Identify which cell holds the provided text, then report its (X, Y) central coordinate. 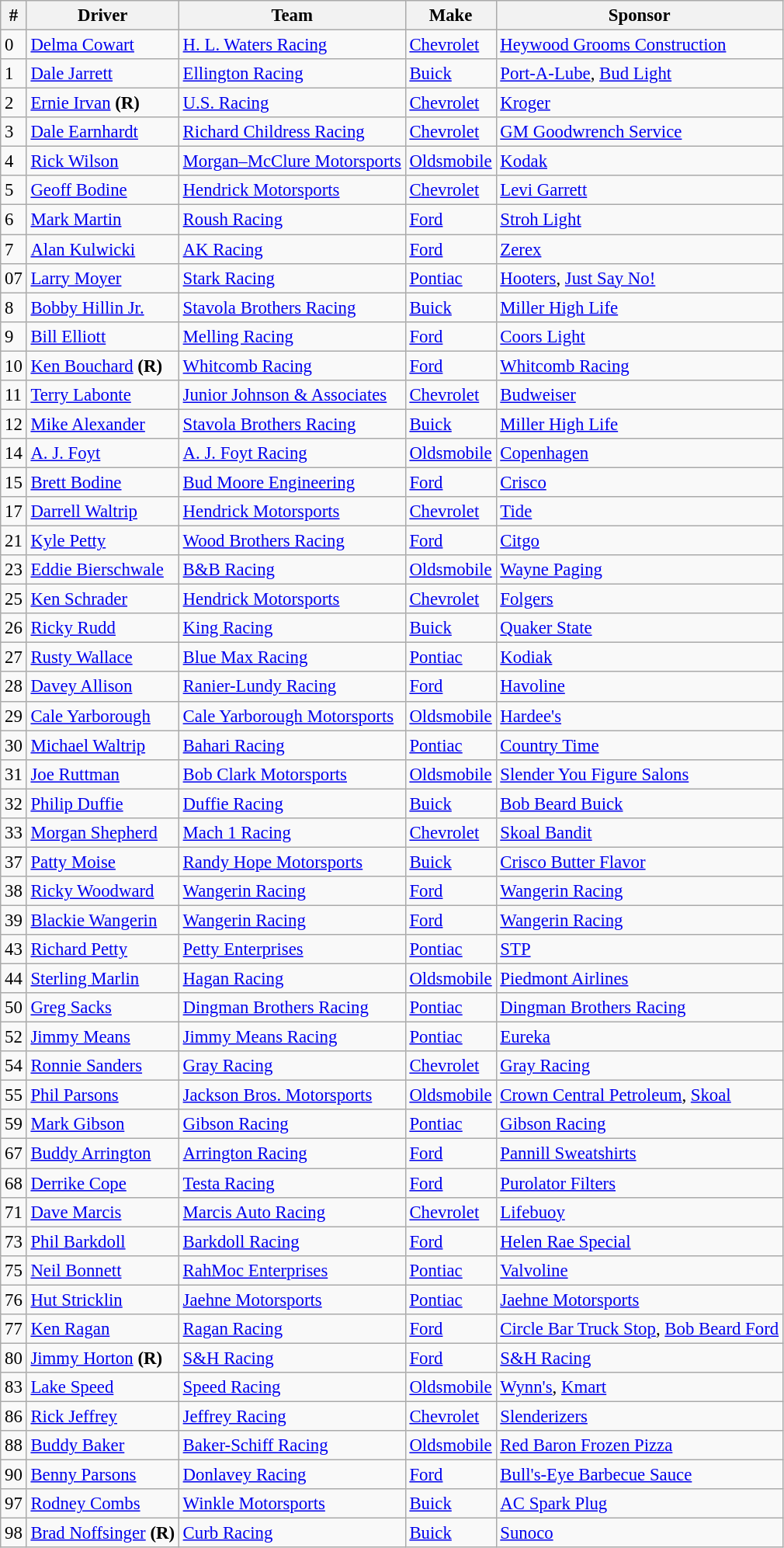
39 (14, 920)
73 (14, 1241)
11 (14, 395)
27 (14, 658)
Derrike Cope (102, 1183)
Circle Bar Truck Stop, Bob Beard Ford (640, 1329)
Bobby Hillin Jr. (102, 307)
Bull's-Eye Barbecue Sauce (640, 1475)
Curb Racing (292, 1533)
# (14, 16)
Ellington Racing (292, 74)
71 (14, 1212)
52 (14, 1037)
Donlavey Racing (292, 1475)
Marcis Auto Racing (292, 1212)
0 (14, 45)
97 (14, 1504)
12 (14, 424)
90 (14, 1475)
68 (14, 1183)
Jimmy Means (102, 1037)
Pannill Sweatshirts (640, 1154)
50 (14, 1008)
Make (450, 16)
Tide (640, 512)
Patty Moise (102, 862)
Levi Garrett (640, 190)
Stark Racing (292, 278)
32 (14, 804)
Team (292, 16)
86 (14, 1416)
GM Goodwrench Service (640, 132)
37 (14, 862)
75 (14, 1270)
Darrell Waltrip (102, 512)
Mark Martin (102, 220)
Copenhagen (640, 453)
8 (14, 307)
Rick Jeffrey (102, 1416)
17 (14, 512)
Melling Racing (292, 336)
Eureka (640, 1037)
Blue Max Racing (292, 658)
Ricky Woodward (102, 891)
Folgers (640, 599)
Kroger (640, 103)
98 (14, 1533)
King Racing (292, 628)
Roush Racing (292, 220)
Jimmy Means Racing (292, 1037)
Crisco (640, 482)
Petty Enterprises (292, 949)
54 (14, 1066)
23 (14, 570)
Geoff Bodine (102, 190)
B&B Racing (292, 570)
Ken Bouchard (R) (102, 366)
A. J. Foyt (102, 453)
Greg Sacks (102, 1008)
Rusty Wallace (102, 658)
Lake Speed (102, 1387)
Wayne Paging (640, 570)
Hagan Racing (292, 979)
Dale Earnhardt (102, 132)
Driver (102, 16)
10 (14, 366)
30 (14, 745)
Helen Rae Special (640, 1241)
Speed Racing (292, 1387)
Hooters, Just Say No! (640, 278)
Hardee's (640, 716)
Rodney Combs (102, 1504)
Lifebuoy (640, 1212)
Heywood Grooms Construction (640, 45)
Randy Hope Motorsports (292, 862)
Ricky Rudd (102, 628)
Jimmy Horton (R) (102, 1358)
5 (14, 190)
25 (14, 599)
Mike Alexander (102, 424)
Bob Beard Buick (640, 804)
76 (14, 1300)
Brad Noffsinger (R) (102, 1533)
Red Baron Frozen Pizza (640, 1446)
Brett Bodine (102, 482)
Slender You Figure Salons (640, 774)
3 (14, 132)
Mach 1 Racing (292, 833)
Zerex (640, 249)
Ranier-Lundy Racing (292, 687)
Crisco Butter Flavor (640, 862)
Ken Ragan (102, 1329)
Slenderizers (640, 1416)
83 (14, 1387)
Buddy Arrington (102, 1154)
Testa Racing (292, 1183)
Morgan–McClure Motorsports (292, 161)
Kodiak (640, 658)
67 (14, 1154)
Stroh Light (640, 220)
Arrington Racing (292, 1154)
Piedmont Airlines (640, 979)
Baker-Schiff Racing (292, 1446)
15 (14, 482)
Larry Moyer (102, 278)
Budweiser (640, 395)
44 (14, 979)
77 (14, 1329)
Bob Clark Motorsports (292, 774)
RahMoc Enterprises (292, 1270)
Delma Cowart (102, 45)
38 (14, 891)
Sunoco (640, 1533)
Sterling Marlin (102, 979)
88 (14, 1446)
4 (14, 161)
Port-A-Lube, Bud Light (640, 74)
A. J. Foyt Racing (292, 453)
Barkdoll Racing (292, 1241)
Blackie Wangerin (102, 920)
AK Racing (292, 249)
Coors Light (640, 336)
Ernie Irvan (R) (102, 103)
Rick Wilson (102, 161)
6 (14, 220)
Purolator Filters (640, 1183)
33 (14, 833)
Eddie Bierschwale (102, 570)
Ragan Racing (292, 1329)
Valvoline (640, 1270)
Cale Yarborough (102, 716)
Junior Johnson & Associates (292, 395)
Phil Parsons (102, 1095)
07 (14, 278)
Ronnie Sanders (102, 1066)
Jackson Bros. Motorsports (292, 1095)
Richard Petty (102, 949)
Cale Yarborough Motorsports (292, 716)
7 (14, 249)
Terry Labonte (102, 395)
Benny Parsons (102, 1475)
Richard Childress Racing (292, 132)
Morgan Shepherd (102, 833)
Citgo (640, 541)
9 (14, 336)
21 (14, 541)
Dave Marcis (102, 1212)
AC Spark Plug (640, 1504)
Buddy Baker (102, 1446)
55 (14, 1095)
Quaker State (640, 628)
43 (14, 949)
Kyle Petty (102, 541)
Phil Barkdoll (102, 1241)
Bill Elliott (102, 336)
28 (14, 687)
Sponsor (640, 16)
Neil Bonnett (102, 1270)
Bud Moore Engineering (292, 482)
Hut Stricklin (102, 1300)
Wynn's, Kmart (640, 1387)
Davey Allison (102, 687)
Mark Gibson (102, 1125)
14 (14, 453)
Bahari Racing (292, 745)
Wood Brothers Racing (292, 541)
Philip Duffie (102, 804)
31 (14, 774)
59 (14, 1125)
Duffie Racing (292, 804)
26 (14, 628)
H. L. Waters Racing (292, 45)
Joe Ruttman (102, 774)
80 (14, 1358)
Jeffrey Racing (292, 1416)
Skoal Bandit (640, 833)
Alan Kulwicki (102, 249)
Ken Schrader (102, 599)
1 (14, 74)
29 (14, 716)
Country Time (640, 745)
Kodak (640, 161)
2 (14, 103)
U.S. Racing (292, 103)
Winkle Motorsports (292, 1504)
Havoline (640, 687)
Michael Waltrip (102, 745)
STP (640, 949)
Dale Jarrett (102, 74)
Crown Central Petroleum, Skoal (640, 1095)
